Return [x, y] of the center of cell containing provided text 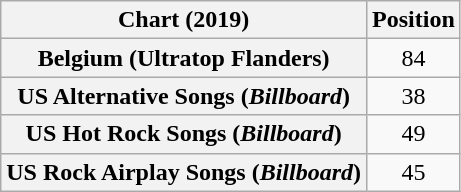
Belgium (Ultratop Flanders) [184, 58]
45 [414, 172]
US Rock Airplay Songs (Billboard) [184, 172]
49 [414, 134]
US Hot Rock Songs (Billboard) [184, 134]
84 [414, 58]
38 [414, 96]
US Alternative Songs (Billboard) [184, 96]
Chart (2019) [184, 20]
Position [414, 20]
